Output the (x, y) coordinate of the center of the cell containing the given text.  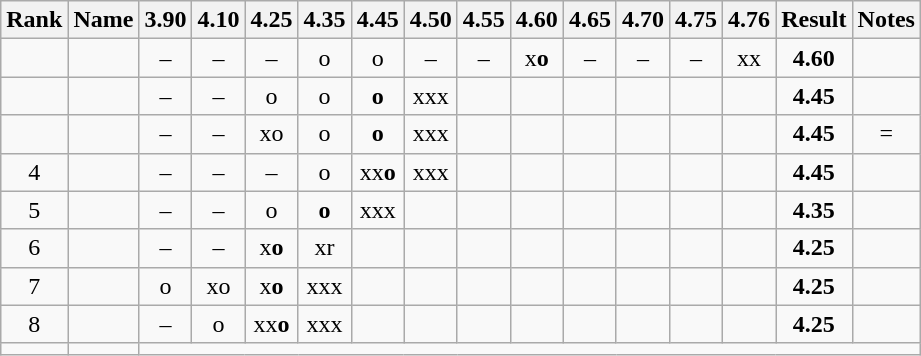
Result (814, 20)
= (886, 134)
6 (34, 248)
4.70 (642, 20)
4.65 (590, 20)
xx (750, 58)
4.76 (750, 20)
4 (34, 172)
4.55 (484, 20)
4.75 (696, 20)
3.90 (166, 20)
Name (104, 20)
8 (34, 324)
4.10 (218, 20)
7 (34, 286)
Notes (886, 20)
Rank (34, 20)
4.50 (430, 20)
5 (34, 210)
xr (324, 248)
